Capture the cell that displays the provided text and extract its [X, Y] central coordinate. 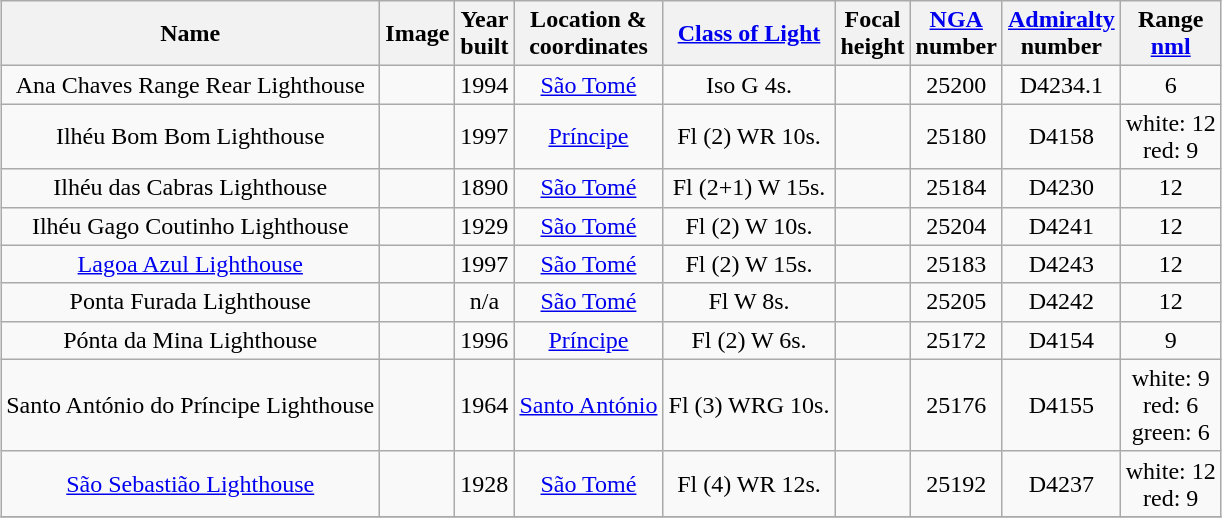
D4158 [1061, 136]
Lagoa Azul Lighthouse [190, 264]
25200 [956, 85]
25205 [956, 302]
9 [1170, 340]
Admiraltynumber [1061, 34]
Ilhéu Gago Coutinho Lighthouse [190, 226]
Fl (2) WR 10s. [749, 136]
1929 [484, 226]
D4234.1 [1061, 85]
Name [190, 34]
Yearbuilt [484, 34]
1928 [484, 484]
1890 [484, 188]
Image [418, 34]
Iso G 4s. [749, 85]
1994 [484, 85]
25204 [956, 226]
Ilhéu das Cabras Lighthouse [190, 188]
n/a [484, 302]
25183 [956, 264]
Fl (2) W 6s. [749, 340]
white: 9red: 6green: 6 [1170, 405]
Fl W 8s. [749, 302]
Ilhéu Bom Bom Lighthouse [190, 136]
São Sebastião Lighthouse [190, 484]
Santo António [588, 405]
D4243 [1061, 264]
Class of Light [749, 34]
Ponta Furada Lighthouse [190, 302]
Fl (4) WR 12s. [749, 484]
Rangenml [1170, 34]
Santo António do Príncipe Lighthouse [190, 405]
NGAnumber [956, 34]
Fl (2+1) W 15s. [749, 188]
1996 [484, 340]
Pónta da Mina Lighthouse [190, 340]
D4155 [1061, 405]
D4230 [1061, 188]
25180 [956, 136]
6 [1170, 85]
Ana Chaves Range Rear Lighthouse [190, 85]
D4237 [1061, 484]
Fl (2) W 15s. [749, 264]
Fl (2) W 10s. [749, 226]
25176 [956, 405]
25184 [956, 188]
1964 [484, 405]
25172 [956, 340]
Location & coordinates [588, 34]
Focalheight [872, 34]
D4242 [1061, 302]
25192 [956, 484]
Fl (3) WRG 10s. [749, 405]
D4154 [1061, 340]
D4241 [1061, 226]
